Scan for the cell matching the given text and deliver its (x, y) coordinate at center. 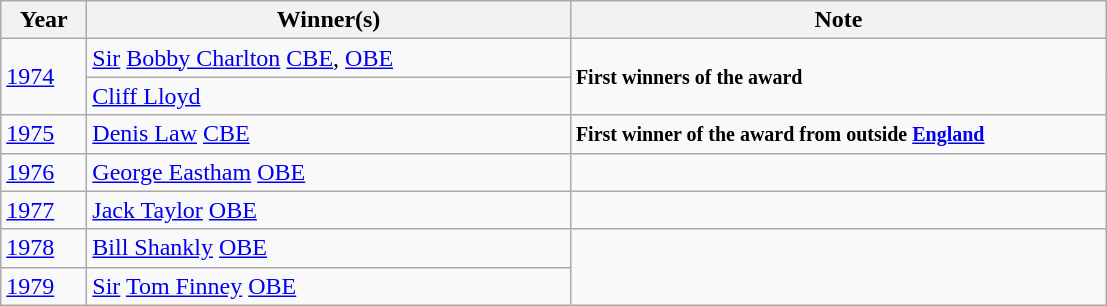
1976 (44, 172)
Denis Law CBE (329, 134)
George Eastham OBE (329, 172)
Winner(s) (329, 20)
Jack Taylor OBE (329, 210)
1977 (44, 210)
1979 (44, 286)
1975 (44, 134)
First winners of the award (838, 77)
Note (838, 20)
Sir Bobby Charlton CBE, OBE (329, 58)
1978 (44, 248)
1974 (44, 77)
First winner of the award from outside England (838, 134)
Bill Shankly OBE (329, 248)
Cliff Lloyd (329, 96)
Year (44, 20)
Sir Tom Finney OBE (329, 286)
